Locate the cell with the specified text and output its (x, y) center coordinate. 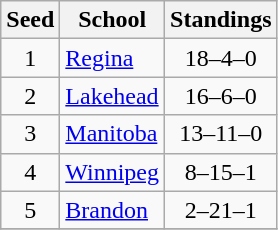
4 (30, 172)
Winnipeg (112, 172)
Standings (221, 20)
13–11–0 (221, 134)
Regina (112, 58)
School (112, 20)
2–21–1 (221, 210)
16–6–0 (221, 96)
8–15–1 (221, 172)
Manitoba (112, 134)
Seed (30, 20)
3 (30, 134)
1 (30, 58)
5 (30, 210)
Brandon (112, 210)
18–4–0 (221, 58)
Lakehead (112, 96)
2 (30, 96)
